Scan for the cell matching the given text and deliver its (x, y) coordinate at center. 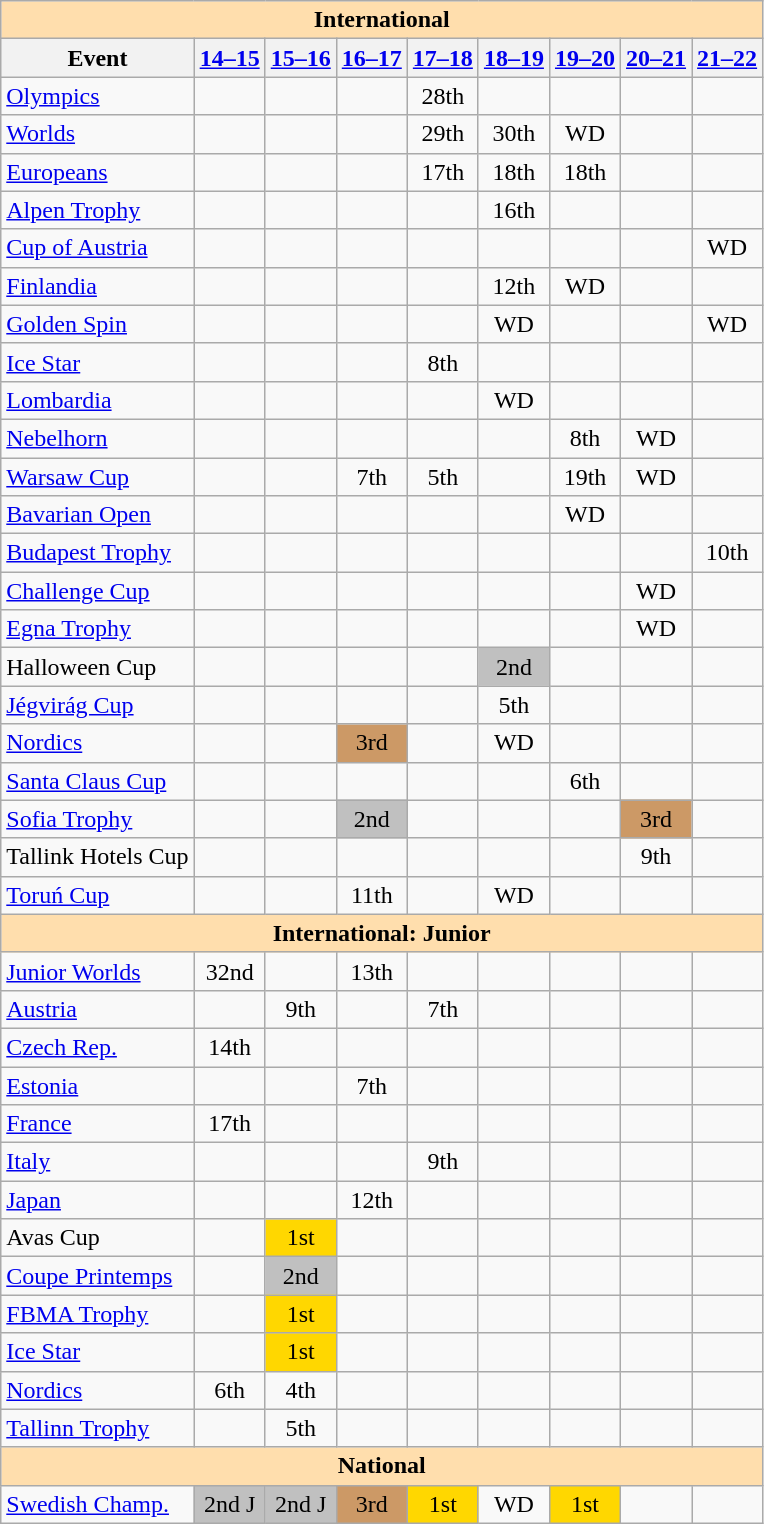
Junior Worlds (98, 971)
Japan (98, 1200)
32nd (230, 971)
11th (372, 895)
Italy (98, 1162)
Cup of Austria (98, 248)
International (382, 20)
29th (442, 134)
4th (300, 1390)
Sofia Trophy (98, 819)
Santa Claus Cup (98, 781)
18–19 (514, 58)
Coupe Printemps (98, 1276)
France (98, 1124)
Tallinn Trophy (98, 1428)
Egna Trophy (98, 629)
19–20 (584, 58)
30th (514, 134)
FBMA Trophy (98, 1314)
16th (514, 210)
Bavarian Open (98, 515)
Swedish Champ. (98, 1504)
Avas Cup (98, 1238)
Challenge Cup (98, 591)
16–17 (372, 58)
Finlandia (98, 286)
14th (230, 1047)
Austria (98, 1009)
Tallink Hotels Cup (98, 857)
10th (728, 553)
Estonia (98, 1085)
Jégvirág Cup (98, 705)
Olympics (98, 96)
Toruń Cup (98, 895)
Halloween Cup (98, 667)
National (382, 1466)
Worlds (98, 134)
Alpen Trophy (98, 210)
17–18 (442, 58)
Golden Spin (98, 324)
14–15 (230, 58)
13th (372, 971)
Czech Rep. (98, 1047)
Budapest Trophy (98, 553)
Warsaw Cup (98, 477)
Event (98, 58)
Nebelhorn (98, 438)
15–16 (300, 58)
28th (442, 96)
20–21 (656, 58)
21–22 (728, 58)
Europeans (98, 172)
International: Junior (382, 933)
19th (584, 477)
Lombardia (98, 400)
